Output the (x, y) coordinate of the center of the cell containing the given text.  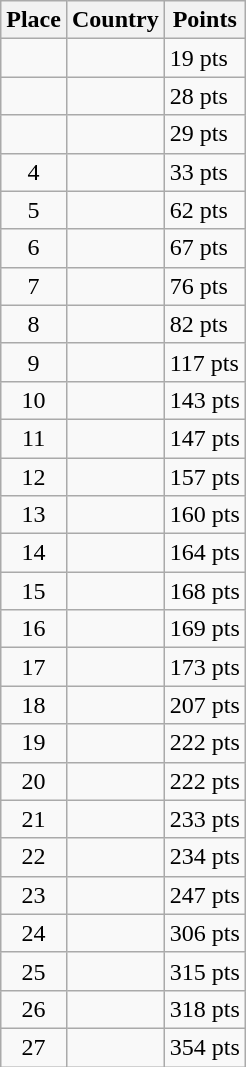
160 pts (204, 515)
19 (34, 743)
62 pts (204, 210)
247 pts (204, 895)
67 pts (204, 248)
33 pts (204, 172)
29 pts (204, 134)
169 pts (204, 629)
23 (34, 895)
25 (34, 971)
26 (34, 1009)
117 pts (204, 362)
24 (34, 933)
82 pts (204, 324)
16 (34, 629)
306 pts (204, 933)
8 (34, 324)
4 (34, 172)
354 pts (204, 1047)
76 pts (204, 286)
20 (34, 781)
318 pts (204, 1009)
9 (34, 362)
Points (204, 20)
Country (115, 20)
15 (34, 591)
5 (34, 210)
10 (34, 400)
14 (34, 553)
12 (34, 477)
234 pts (204, 857)
233 pts (204, 819)
7 (34, 286)
315 pts (204, 971)
173 pts (204, 667)
28 pts (204, 96)
147 pts (204, 438)
22 (34, 857)
17 (34, 667)
6 (34, 248)
13 (34, 515)
19 pts (204, 58)
143 pts (204, 400)
27 (34, 1047)
164 pts (204, 553)
168 pts (204, 591)
207 pts (204, 705)
157 pts (204, 477)
18 (34, 705)
Place (34, 20)
21 (34, 819)
11 (34, 438)
